Capture the cell that displays the provided text and extract its (x, y) central coordinate. 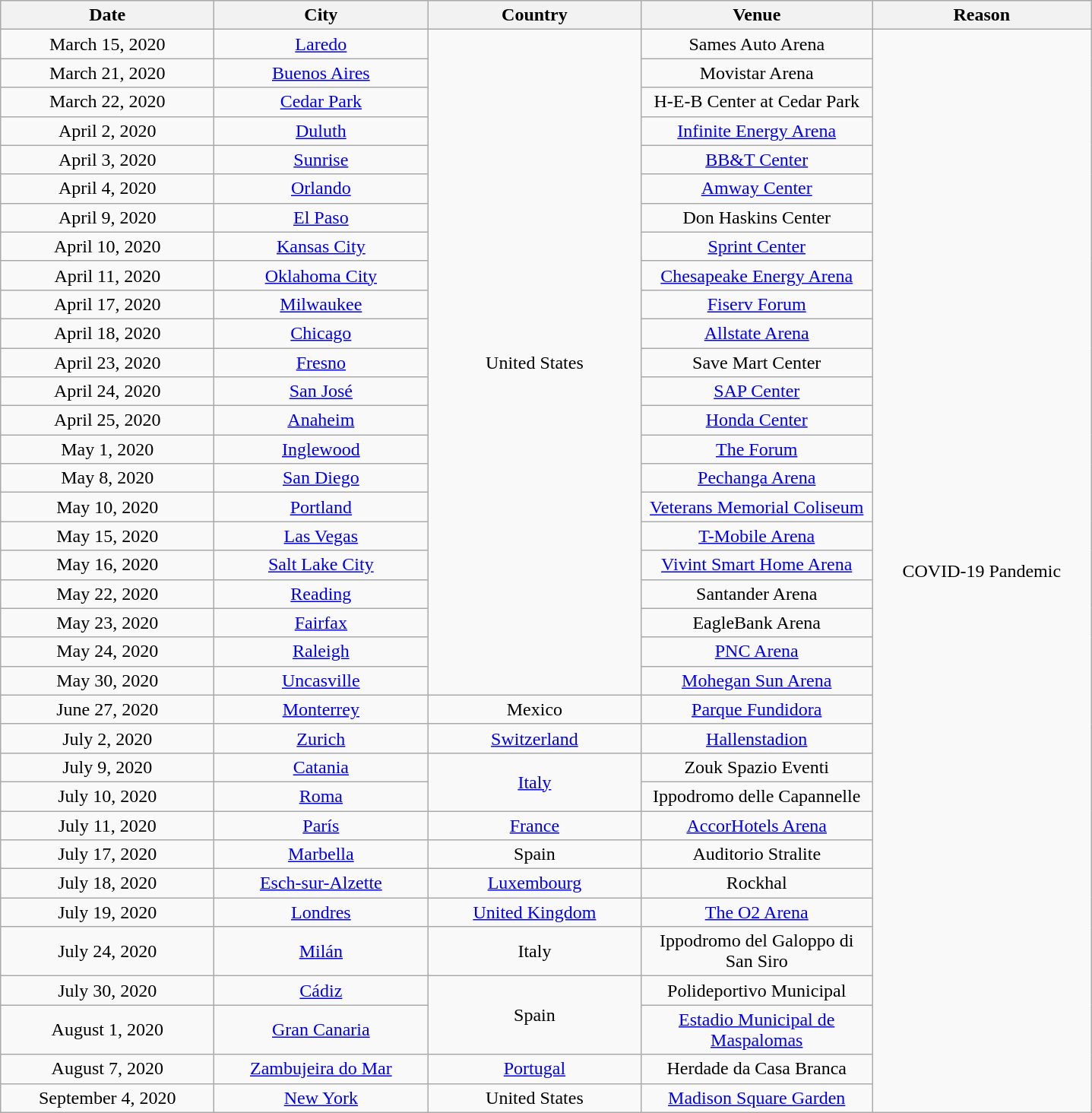
New York (321, 1098)
May 15, 2020 (108, 536)
Roma (321, 796)
H-E-B Center at Cedar Park (757, 102)
T-Mobile Arena (757, 536)
April 24, 2020 (108, 392)
Country (535, 15)
Pechanga Arena (757, 478)
Oklahoma City (321, 275)
Venue (757, 15)
March 15, 2020 (108, 44)
Marbella (321, 855)
Ippodromo del Galoppo di San Siro (757, 952)
SAP Center (757, 392)
May 22, 2020 (108, 594)
April 10, 2020 (108, 246)
Honda Center (757, 420)
August 7, 2020 (108, 1069)
July 17, 2020 (108, 855)
Uncasville (321, 680)
City (321, 15)
Madison Square Garden (757, 1098)
April 23, 2020 (108, 363)
El Paso (321, 217)
The Forum (757, 449)
Fairfax (321, 623)
Sames Auto Arena (757, 44)
Reason (982, 15)
Laredo (321, 44)
April 17, 2020 (108, 304)
Ippodromo delle Capannelle (757, 796)
May 24, 2020 (108, 652)
September 4, 2020 (108, 1098)
Zouk Spazio Eventi (757, 767)
May 16, 2020 (108, 565)
Allstate Arena (757, 333)
May 10, 2020 (108, 507)
July 19, 2020 (108, 912)
March 22, 2020 (108, 102)
May 1, 2020 (108, 449)
Portugal (535, 1069)
Switzerland (535, 738)
Luxembourg (535, 883)
Salt Lake City (321, 565)
July 30, 2020 (108, 991)
Monterrey (321, 709)
July 18, 2020 (108, 883)
Estadio Municipal de Maspalomas (757, 1029)
PNC Arena (757, 652)
Zurich (321, 738)
EagleBank Arena (757, 623)
July 2, 2020 (108, 738)
Santander Arena (757, 594)
Las Vegas (321, 536)
June 27, 2020 (108, 709)
Raleigh (321, 652)
April 4, 2020 (108, 189)
July 10, 2020 (108, 796)
Polideportivo Municipal (757, 991)
Sprint Center (757, 246)
Herdade da Casa Branca (757, 1069)
July 24, 2020 (108, 952)
Cádiz (321, 991)
Esch-sur-Alzette (321, 883)
Vivint Smart Home Arena (757, 565)
April 25, 2020 (108, 420)
Mexico (535, 709)
April 3, 2020 (108, 160)
BB&T Center (757, 160)
Save Mart Center (757, 363)
April 2, 2020 (108, 131)
Rockhal (757, 883)
Inglewood (321, 449)
May 8, 2020 (108, 478)
Anaheim (321, 420)
Kansas City (321, 246)
July 9, 2020 (108, 767)
Date (108, 15)
San Diego (321, 478)
París (321, 825)
Orlando (321, 189)
Gran Canaria (321, 1029)
Movistar Arena (757, 73)
Chicago (321, 333)
Catania (321, 767)
Sunrise (321, 160)
Fresno (321, 363)
Mohegan Sun Arena (757, 680)
Londres (321, 912)
Fiserv Forum (757, 304)
Don Haskins Center (757, 217)
August 1, 2020 (108, 1029)
May 30, 2020 (108, 680)
Milán (321, 952)
April 11, 2020 (108, 275)
The O2 Arena (757, 912)
Amway Center (757, 189)
Reading (321, 594)
April 18, 2020 (108, 333)
Zambujeira do Mar (321, 1069)
July 11, 2020 (108, 825)
Hallenstadion (757, 738)
Infinite Energy Arena (757, 131)
Chesapeake Energy Arena (757, 275)
San José (321, 392)
AccorHotels Arena (757, 825)
Duluth (321, 131)
France (535, 825)
Portland (321, 507)
Cedar Park (321, 102)
Milwaukee (321, 304)
COVID-19 Pandemic (982, 571)
Buenos Aires (321, 73)
May 23, 2020 (108, 623)
United Kingdom (535, 912)
Parque Fundidora (757, 709)
March 21, 2020 (108, 73)
Veterans Memorial Coliseum (757, 507)
April 9, 2020 (108, 217)
Auditorio Stralite (757, 855)
